Search for the cell housing the specified text and yield its [X, Y] center coordinate. 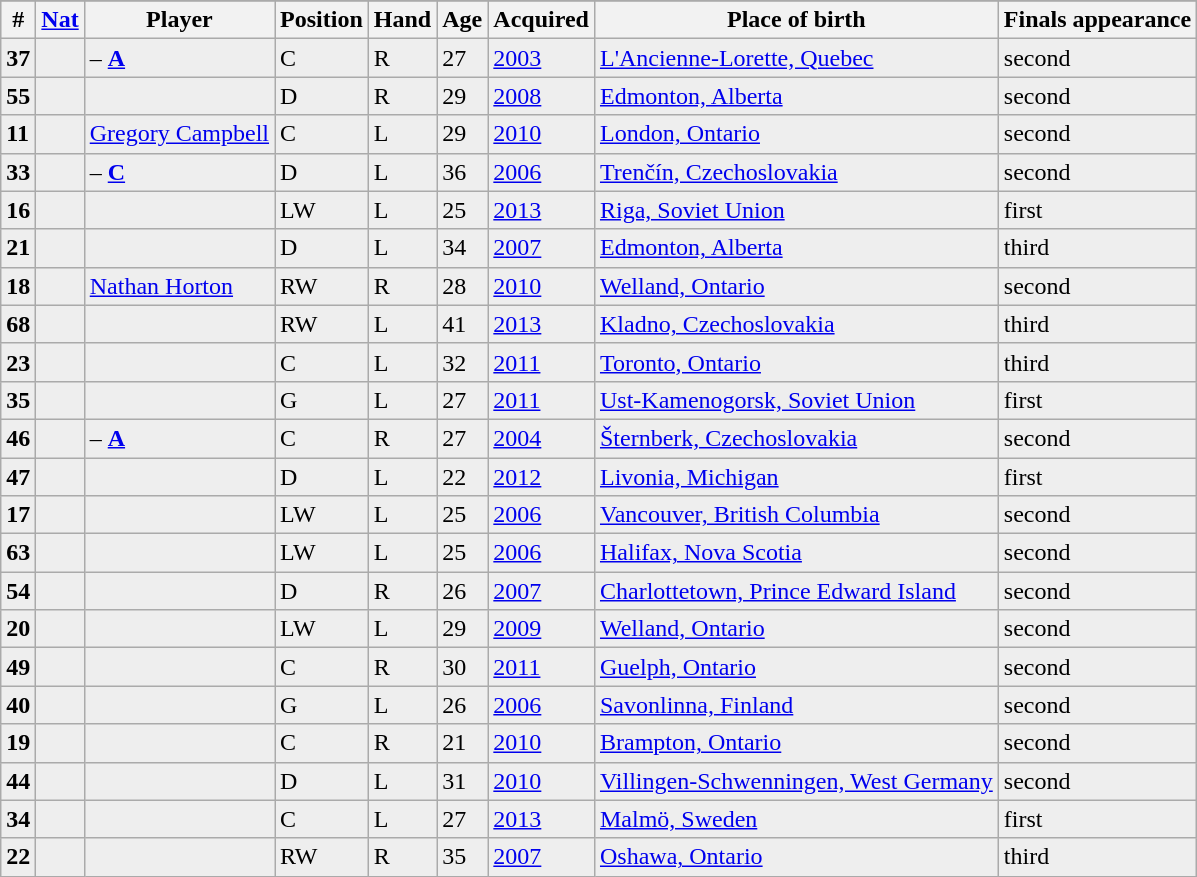
Riga, Soviet Union [796, 210]
19 [18, 743]
16 [18, 210]
46 [18, 438]
Charlottetown, Prince Edward Island [796, 591]
40 [18, 705]
36 [462, 172]
49 [18, 667]
Savonlinna, Finland [796, 705]
2004 [542, 438]
Oshawa, Ontario [796, 857]
30 [462, 667]
Nat [60, 20]
Vancouver, British Columbia [796, 515]
17 [18, 515]
31 [462, 781]
18 [18, 286]
20 [18, 629]
Ust-Kamenogorsk, Soviet Union [796, 400]
L'Ancienne-Lorette, Quebec [796, 58]
Hand [402, 20]
37 [18, 58]
11 [18, 134]
Finals appearance [1097, 20]
Villingen-Schwenningen, West Germany [796, 781]
47 [18, 477]
Toronto, Ontario [796, 362]
2009 [542, 629]
Brampton, Ontario [796, 743]
41 [462, 324]
54 [18, 591]
33 [18, 172]
Nathan Horton [179, 286]
Gregory Campbell [179, 134]
44 [18, 781]
Trenčín, Czechoslovakia [796, 172]
63 [18, 553]
2003 [542, 58]
32 [462, 362]
2008 [542, 96]
# [18, 20]
Player [179, 20]
Guelph, Ontario [796, 667]
68 [18, 324]
55 [18, 96]
Malmö, Sweden [796, 819]
London, Ontario [796, 134]
28 [462, 286]
2012 [542, 477]
Acquired [542, 20]
Halifax, Nova Scotia [796, 553]
Position [322, 20]
Place of birth [796, 20]
Šternberk, Czechoslovakia [796, 438]
– C [179, 172]
Age [462, 20]
Kladno, Czechoslovakia [796, 324]
Livonia, Michigan [796, 477]
23 [18, 362]
